For the text-containing cell, return its midpoint in [x, y] coordinate format. 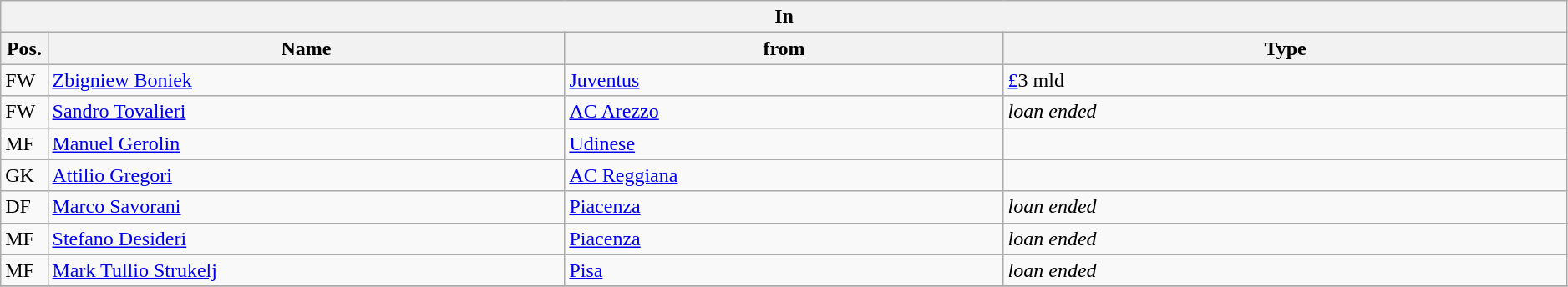
GK [24, 175]
Pisa [784, 270]
£3 mld [1285, 80]
Attilio Gregori [306, 175]
from [784, 48]
AC Reggiana [784, 175]
Udinese [784, 143]
Zbigniew Boniek [306, 80]
Stefano Desideri [306, 239]
Marco Savorani [306, 207]
Pos. [24, 48]
Name [306, 48]
Sandro Tovalieri [306, 112]
Mark Tullio Strukelj [306, 270]
Juventus [784, 80]
Manuel Gerolin [306, 143]
Type [1285, 48]
In [784, 17]
DF [24, 207]
AC Arezzo [784, 112]
